Search for the cell housing the specified text and yield its (x, y) center coordinate. 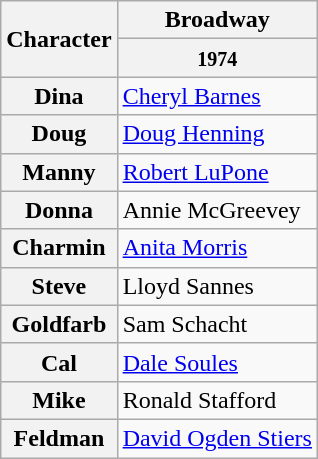
Goldfarb (59, 324)
Manny (59, 172)
Lloyd Sannes (217, 286)
Character (59, 39)
David Ogden Stiers (217, 438)
Steve (59, 286)
Cheryl Barnes (217, 96)
Cal (59, 362)
Anita Morris (217, 248)
Dale Soules (217, 362)
Doug (59, 134)
Robert LuPone (217, 172)
Charmin (59, 248)
Ronald Stafford (217, 400)
Doug Henning (217, 134)
Broadway (217, 20)
Feldman (59, 438)
1974 (217, 58)
Annie McGreevey (217, 210)
Donna (59, 210)
Mike (59, 400)
Dina (59, 96)
Sam Schacht (217, 324)
